Output the [X, Y] coordinate of the center of the cell containing the given text.  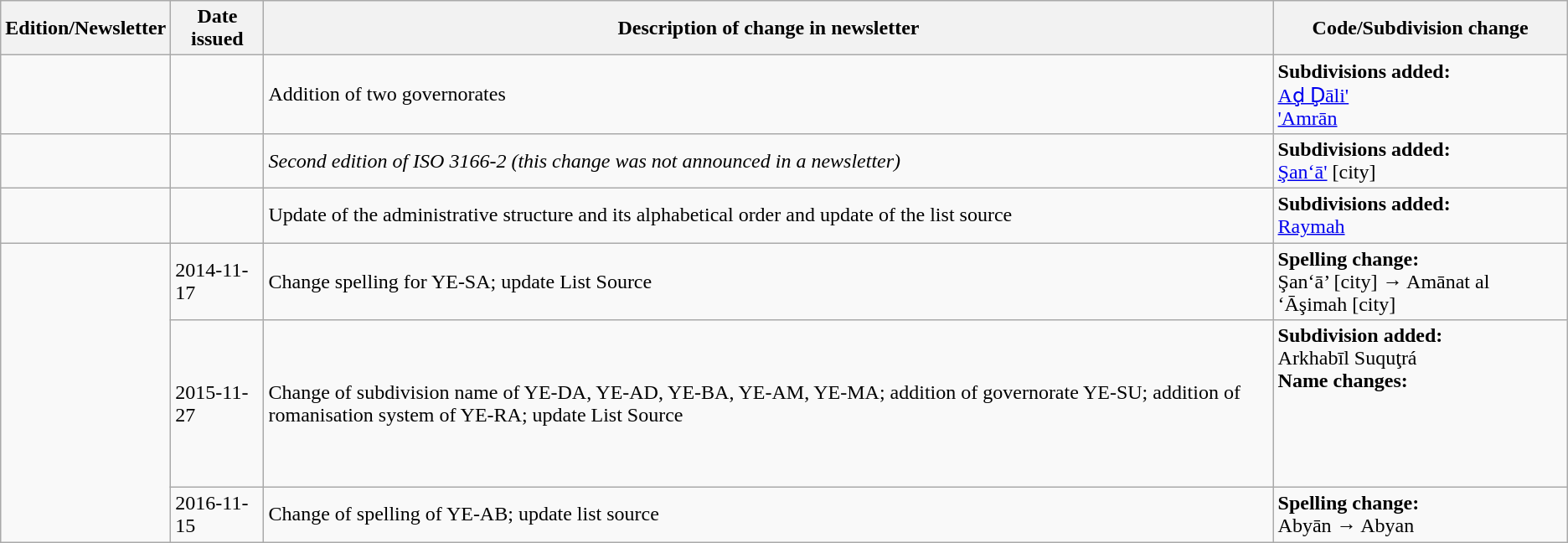
Edition/Newsletter [85, 28]
Code/Subdivision change [1421, 28]
Subdivision added: Arkhabīl SuquţráName changes: [1421, 404]
Spelling change: Şan‘ā’ [city] → Amānat al ‘Āşimah [city] [1421, 282]
Addition of two governorates [769, 95]
Date issued [218, 28]
Change of spelling of YE-AB; update list source [769, 515]
2014-11-17 [218, 282]
2016-11-15 [218, 515]
Change spelling for YE-SA; update List Source [769, 282]
Second edition of ISO 3166-2 (this change was not announced in a newsletter) [769, 161]
Description of change in newsletter [769, 28]
Subdivisions added: Şan‘ā' [city] [1421, 161]
Spelling change: Abyān → Abyan [1421, 515]
Subdivisions added: Raymah [1421, 215]
Subdivisions added: Aḑ Ḑāli' 'Amrān [1421, 95]
Update of the administrative structure and its alphabetical order and update of the list source [769, 215]
2015-11-27 [218, 404]
